Locate the cell with the specified text and output its (X, Y) center coordinate. 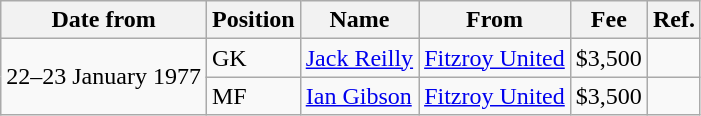
Ian Gibson (359, 96)
GK (253, 58)
Position (253, 20)
Fee (608, 20)
From (495, 20)
Ref. (674, 20)
MF (253, 96)
Jack Reilly (359, 58)
22–23 January 1977 (104, 77)
Date from (104, 20)
Name (359, 20)
